Capture the cell that displays the provided text and extract its [X, Y] central coordinate. 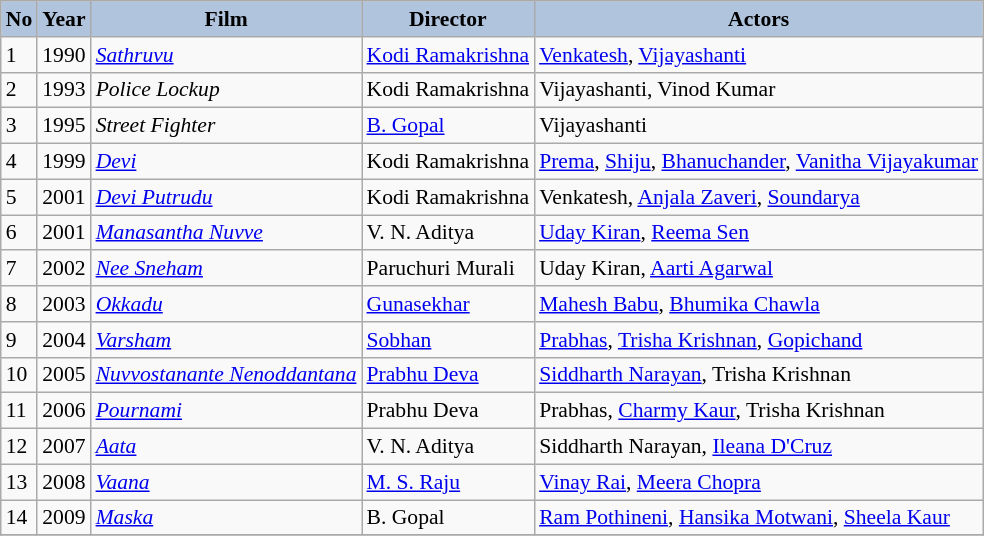
1993 [64, 90]
Devi Putrudu [226, 197]
12 [20, 447]
9 [20, 340]
Maska [226, 518]
14 [20, 518]
1 [20, 55]
2002 [64, 269]
4 [20, 162]
2004 [64, 340]
Gunasekhar [448, 304]
2007 [64, 447]
Vijayashanti, Vinod Kumar [758, 90]
Ram Pothineni, Hansika Motwani, Sheela Kaur [758, 518]
Paruchuri Murali [448, 269]
Sobhan [448, 340]
7 [20, 269]
Police Lockup [226, 90]
2 [20, 90]
8 [20, 304]
Director [448, 19]
Pournami [226, 411]
Uday Kiran, Aarti Agarwal [758, 269]
Mahesh Babu, Bhumika Chawla [758, 304]
1999 [64, 162]
Nee Sneham [226, 269]
Uday Kiran, Reema Sen [758, 233]
2006 [64, 411]
Year [64, 19]
Street Fighter [226, 126]
Manasantha Nuvve [226, 233]
Venkatesh, Vijayashanti [758, 55]
Actors [758, 19]
1990 [64, 55]
Devi [226, 162]
Okkadu [226, 304]
Siddharth Narayan, Ileana D'Cruz [758, 447]
2003 [64, 304]
6 [20, 233]
Vijayashanti [758, 126]
Aata [226, 447]
3 [20, 126]
Venkatesh, Anjala Zaveri, Soundarya [758, 197]
Nuvvostanante Nenoddantana [226, 375]
M. S. Raju [448, 482]
2009 [64, 518]
13 [20, 482]
Prabhas, Charmy Kaur, Trisha Krishnan [758, 411]
5 [20, 197]
1995 [64, 126]
Prema, Shiju, Bhanuchander, Vanitha Vijayakumar [758, 162]
Varsham [226, 340]
Siddharth Narayan, Trisha Krishnan [758, 375]
2008 [64, 482]
10 [20, 375]
Film [226, 19]
Vinay Rai, Meera Chopra [758, 482]
11 [20, 411]
Vaana [226, 482]
2005 [64, 375]
No [20, 19]
Sathruvu [226, 55]
Prabhas, Trisha Krishnan, Gopichand [758, 340]
